Find where the given text appears and provide that cell's center as (X, Y) coordinate. 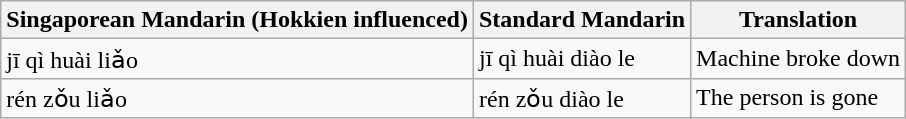
Machine broke down (798, 59)
The person is gone (798, 98)
Translation (798, 20)
Singaporean Mandarin (Hokkien influenced) (238, 20)
jī qì huài liǎo (238, 59)
rén zǒu diào le (582, 98)
Standard Mandarin (582, 20)
jī qì huài diào le (582, 59)
rén zǒu liǎo (238, 98)
